Capture the cell that displays the provided text and extract its (X, Y) central coordinate. 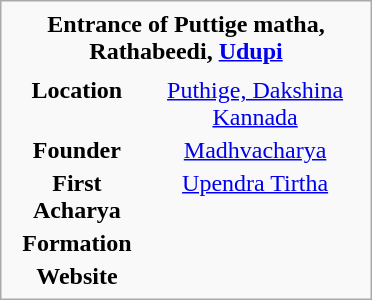
Madhvacharya (254, 150)
First Acharya (76, 196)
Website (76, 276)
Puthige, Dakshina Kannada (254, 104)
Location (76, 104)
Founder (76, 150)
Upendra Tirtha (254, 196)
Entrance of Puttige matha, Rathabeedi, Udupi (186, 38)
Formation (76, 243)
